Scan for the cell matching the given text and deliver its (x, y) coordinate at center. 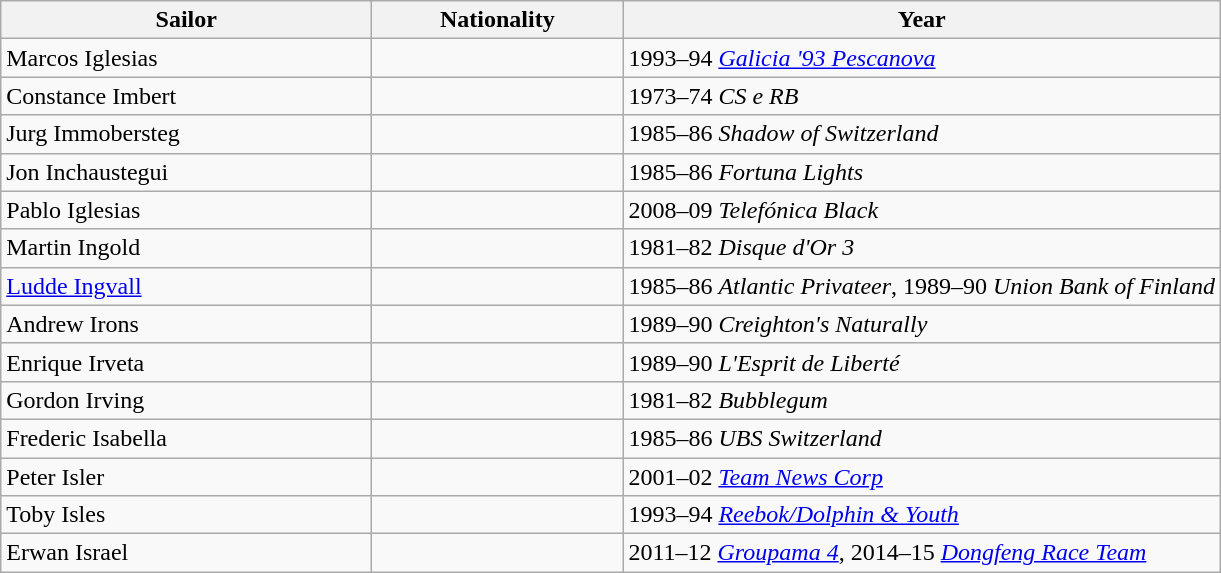
Martin Ingold (186, 248)
Year (922, 20)
1985–86 Shadow of Switzerland (922, 134)
2008–09 Telefónica Black (922, 210)
Jurg Immobersteg (186, 134)
Constance Imbert (186, 96)
Jon Inchaustegui (186, 172)
1985–86 Fortuna Lights (922, 172)
Toby Isles (186, 515)
Pablo Iglesias (186, 210)
1981–82 Disque d'Or 3 (922, 248)
Ludde Ingvall (186, 286)
Gordon Irving (186, 400)
Marcos Iglesias (186, 58)
Frederic Isabella (186, 438)
Sailor (186, 20)
2001–02 Team News Corp (922, 477)
1993–94 Reebok/Dolphin & Youth (922, 515)
Andrew Irons (186, 324)
1993–94 Galicia '93 Pescanova (922, 58)
1985–86 Atlantic Privateer, 1989–90 Union Bank of Finland (922, 286)
1985–86 UBS Switzerland (922, 438)
1981–82 Bubblegum (922, 400)
Enrique Irveta (186, 362)
Nationality (498, 20)
1973–74 CS e RB (922, 96)
Peter Isler (186, 477)
Erwan Israel (186, 553)
1989–90 Creighton's Naturally (922, 324)
1989–90 L'Esprit de Liberté (922, 362)
2011–12 Groupama 4, 2014–15 Dongfeng Race Team (922, 553)
